Scan for the cell matching the given text and deliver its (x, y) coordinate at center. 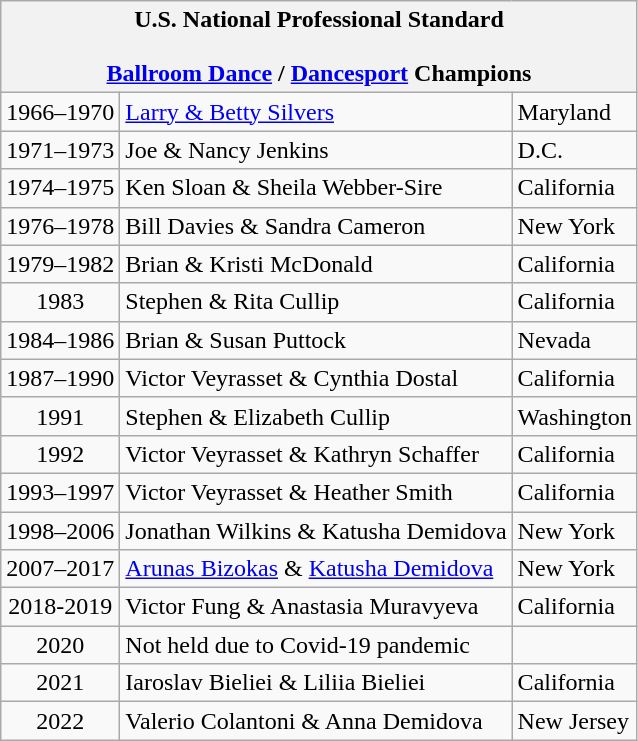
U.S. National Professional StandardBallroom Dance / Dancesport Champions (319, 47)
Stephen & Rita Cullip (316, 302)
1984–1986 (60, 340)
New Jersey (574, 721)
Victor Veyrasset & Cynthia Dostal (316, 378)
Ken Sloan & Sheila Webber-Sire (316, 188)
1979–1982 (60, 264)
1992 (60, 454)
Jonathan Wilkins & Katusha Demidova (316, 531)
1971–1973 (60, 150)
2020 (60, 645)
1987–1990 (60, 378)
Not held due to Covid-19 pandemic (316, 645)
1991 (60, 416)
1993–1997 (60, 492)
Washington (574, 416)
Victor Veyrasset & Heather Smith (316, 492)
Brian & Susan Puttock (316, 340)
Valerio Colantoni & Anna Demidova (316, 721)
Victor Fung & Anastasia Muravyeva (316, 607)
Joe & Nancy Jenkins (316, 150)
Arunas Bizokas & Katusha Demidova (316, 569)
Larry & Betty Silvers (316, 112)
1983 (60, 302)
2021 (60, 683)
Iaroslav Bieliei & Liliia Bieliei (316, 683)
1998–2006 (60, 531)
Brian & Kristi McDonald (316, 264)
Bill Davies & Sandra Cameron (316, 226)
2022 (60, 721)
1974–1975 (60, 188)
1966–1970 (60, 112)
D.C. (574, 150)
Maryland (574, 112)
2018-2019 (60, 607)
Victor Veyrasset & Kathryn Schaffer (316, 454)
Nevada (574, 340)
Stephen & Elizabeth Cullip (316, 416)
1976–1978 (60, 226)
2007–2017 (60, 569)
